Capture the cell that displays the provided text and extract its [x, y] central coordinate. 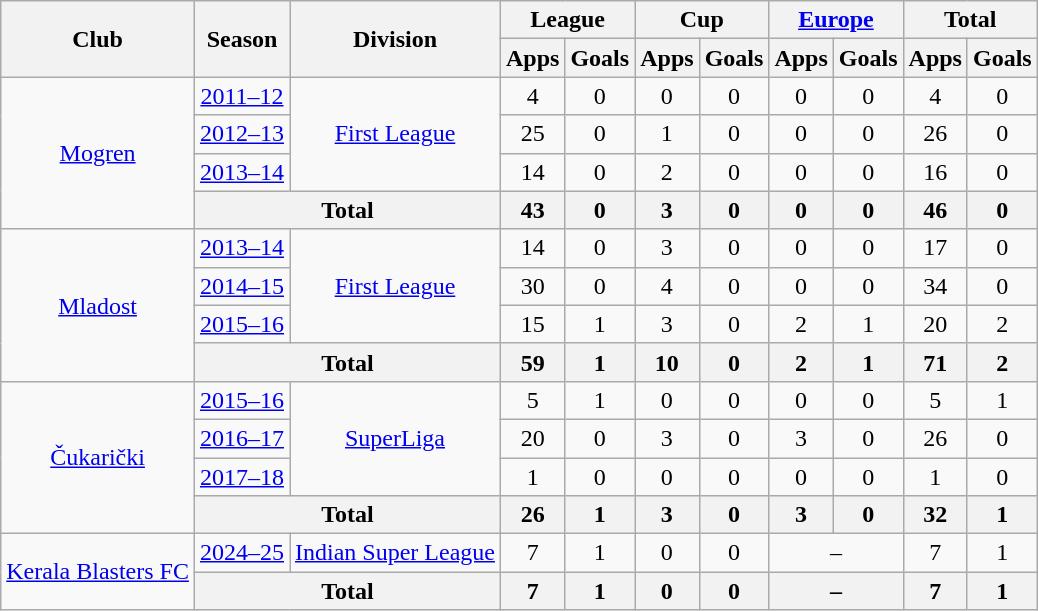
2014–15 [242, 286]
2024–25 [242, 553]
17 [935, 248]
10 [667, 362]
Mladost [98, 305]
Mogren [98, 153]
71 [935, 362]
Cup [702, 20]
59 [532, 362]
34 [935, 286]
League [567, 20]
Čukarički [98, 457]
46 [935, 210]
15 [532, 324]
32 [935, 515]
25 [532, 134]
2011–12 [242, 96]
2017–18 [242, 477]
43 [532, 210]
2016–17 [242, 438]
Indian Super League [396, 553]
Division [396, 39]
Kerala Blasters FC [98, 572]
Europe [836, 20]
2012–13 [242, 134]
16 [935, 172]
Season [242, 39]
SuperLiga [396, 438]
30 [532, 286]
Club [98, 39]
